Search for the cell housing the specified text and yield its [x, y] center coordinate. 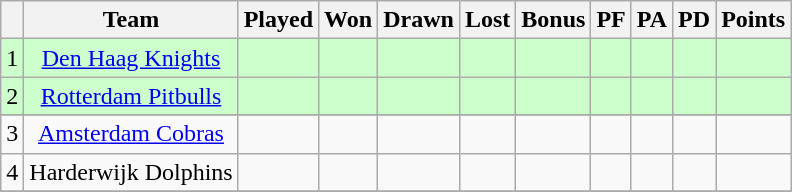
3 [12, 134]
Rotterdam Pitbulls [131, 96]
PD [694, 20]
2 [12, 96]
Amsterdam Cobras [131, 134]
Played [278, 20]
Team [131, 20]
Points [754, 20]
1 [12, 58]
Bonus [554, 20]
Lost [487, 20]
Won [348, 20]
Harderwijk Dolphins [131, 172]
Den Haag Knights [131, 58]
4 [12, 172]
Drawn [419, 20]
PA [652, 20]
PF [611, 20]
